Provide the (x, y) coordinate of the cell's center where the given text is located.  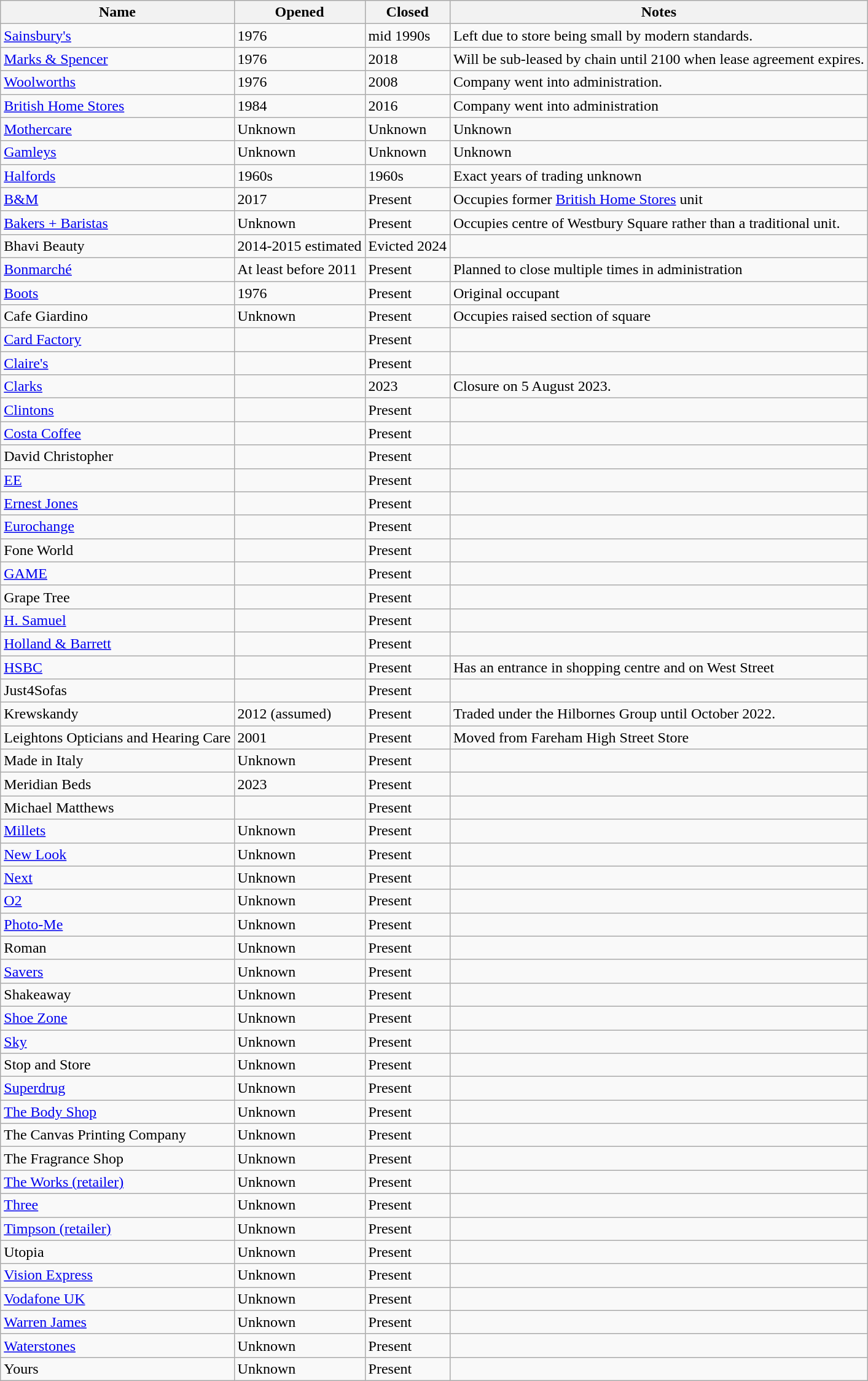
Utopia (117, 1252)
Occupies raised section of square (659, 317)
Timpson (retailer) (117, 1229)
Mothercare (117, 129)
Has an entrance in shopping centre and on West Street (659, 667)
GAME (117, 573)
Michael Matthews (117, 808)
Original occupant (659, 293)
2008 (407, 82)
2016 (407, 106)
2014-2015 estimated (300, 246)
Marks & Spencer (117, 59)
Vision Express (117, 1275)
Leightons Opticians and Hearing Care (117, 738)
The Works (retailer) (117, 1182)
Yours (117, 1369)
Bhavi Beauty (117, 246)
Stop and Store (117, 1065)
Occupies centre of Westbury Square rather than a traditional unit. (659, 222)
Meridian Beds (117, 784)
Grape Tree (117, 597)
Waterstones (117, 1345)
HSBC (117, 667)
Sainsbury's (117, 36)
mid 1990s (407, 36)
Woolworths (117, 82)
2017 (300, 199)
Closed (407, 12)
Clintons (117, 410)
Roman (117, 948)
2018 (407, 59)
Closure on 5 August 2023. (659, 387)
Vodafone UK (117, 1299)
Fone World (117, 550)
Name (117, 12)
B&M (117, 199)
Claire's (117, 363)
EE (117, 480)
The Canvas Printing Company (117, 1135)
Gamleys (117, 152)
Left due to store being small by modern standards. (659, 36)
Cafe Giardino (117, 317)
Eurochange (117, 527)
Warren James (117, 1322)
Evicted 2024 (407, 246)
Opened (300, 12)
O2 (117, 901)
Boots (117, 293)
Notes (659, 12)
Occupies former British Home Stores unit (659, 199)
Made in Italy (117, 761)
Sky (117, 1042)
Planned to close multiple times in administration (659, 269)
1984 (300, 106)
Krewskandy (117, 714)
Shakeaway (117, 994)
David Christopher (117, 457)
2001 (300, 738)
At least before 2011 (300, 269)
The Body Shop (117, 1112)
Bakers + Baristas (117, 222)
Superdrug (117, 1088)
Will be sub-leased by chain until 2100 when lease agreement expires. (659, 59)
Savers (117, 971)
Company went into administration (659, 106)
Card Factory (117, 340)
Costa Coffee (117, 433)
Ernest Jones (117, 503)
Photo-Me (117, 924)
British Home Stores (117, 106)
Millets (117, 831)
Bonmarché (117, 269)
Next (117, 878)
Halfords (117, 176)
The Fragrance Shop (117, 1159)
Moved from Fareham High Street Store (659, 738)
Exact years of trading unknown (659, 176)
New Look (117, 854)
Three (117, 1205)
Clarks (117, 387)
Company went into administration. (659, 82)
2012 (assumed) (300, 714)
Traded under the Hilbornes Group until October 2022. (659, 714)
Holland & Barrett (117, 643)
H. Samuel (117, 620)
Shoe Zone (117, 1018)
Just4Sofas (117, 691)
